Provide the [X, Y] coordinate of the cell's center where the given text is located.  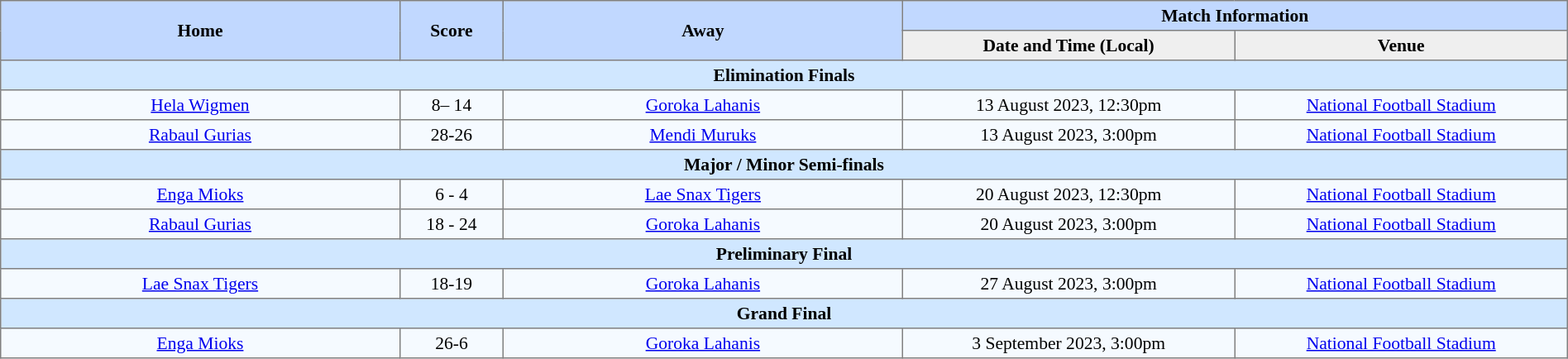
Venue [1401, 45]
Major / Minor Semi-finals [784, 165]
Hela Wigmen [200, 105]
Date and Time (Local) [1068, 45]
Elimination Finals [784, 75]
Mendi Muruks [703, 135]
28-26 [452, 135]
Home [200, 31]
18 - 24 [452, 224]
Away [703, 31]
Match Information [1235, 16]
13 August 2023, 12:30pm [1068, 105]
13 August 2023, 3:00pm [1068, 135]
20 August 2023, 12:30pm [1068, 194]
27 August 2023, 3:00pm [1068, 284]
6 - 4 [452, 194]
Grand Final [784, 314]
Score [452, 31]
Preliminary Final [784, 254]
18-19 [452, 284]
8– 14 [452, 105]
20 August 2023, 3:00pm [1068, 224]
26-6 [452, 343]
3 September 2023, 3:00pm [1068, 343]
